Extract the [x, y] coordinate from the center of the cell holding the provided text.  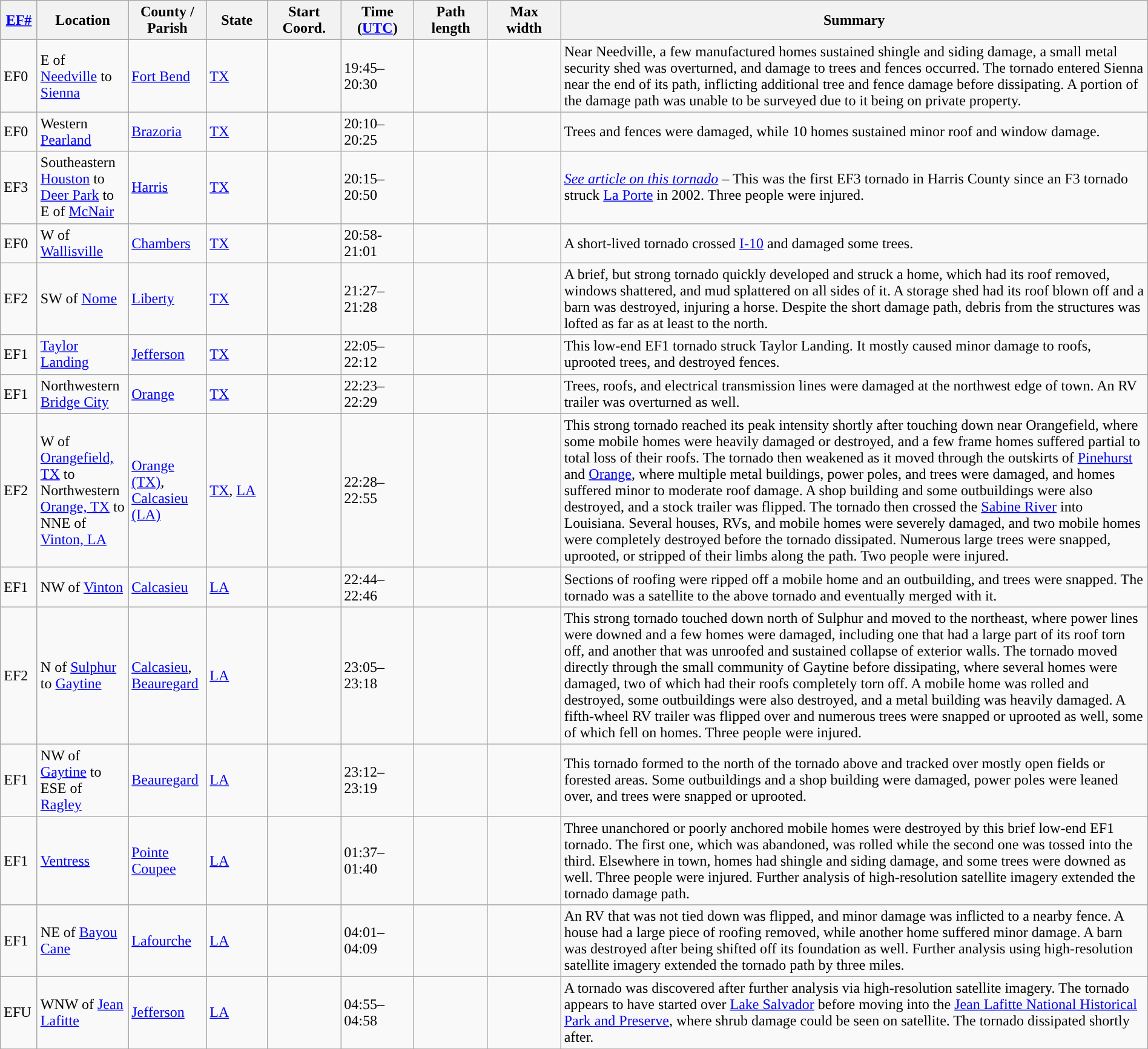
This low-end EF1 tornado struck Taylor Landing. It mostly caused minor damage to roofs, uprooted trees, and destroyed fences. [854, 355]
23:12–23:19 [378, 780]
23:05–23:18 [378, 676]
Trees, roofs, and electrical transmission lines were damaged at the northwest edge of town. An RV trailer was overturned as well. [854, 393]
W of Wallisville [82, 243]
Orange (TX), Calcasieu (LA) [167, 490]
04:55–04:58 [378, 1013]
19:45–20:30 [378, 76]
Calcasieu [167, 587]
Brazoria [167, 132]
Max width [524, 21]
Liberty [167, 299]
Pointe Coupee [167, 860]
County / Parish [167, 21]
Lafourche [167, 941]
See article on this tornado – This was the first EF3 tornado in Harris County since an F3 tornado struck La Porte in 2002. Three people were injured. [854, 188]
Calcasieu, Beauregard [167, 676]
State [237, 21]
A short-lived tornado crossed I-10 and damaged some trees. [854, 243]
Trees and fences were damaged, while 10 homes sustained minor roof and window damage. [854, 132]
20:10–20:25 [378, 132]
EFU [19, 1013]
Fort Bend [167, 76]
Ventress [82, 860]
04:01–04:09 [378, 941]
Start Coord. [304, 21]
NW of Vinton [82, 587]
21:27–21:28 [378, 299]
22:44–22:46 [378, 587]
Summary [854, 21]
NE of Bayou Cane [82, 941]
WNW of Jean Lafitte [82, 1013]
Southeastern Houston to Deer Park to E of McNair [82, 188]
Western Pearland [82, 132]
EF3 [19, 188]
01:37–01:40 [378, 860]
Orange [167, 393]
22:05–22:12 [378, 355]
NW of Gaytine to ESE of Ragley [82, 780]
N of Sulphur to Gaytine [82, 676]
EF# [19, 21]
22:23–22:29 [378, 393]
SW of Nome [82, 299]
W of Orangefield, TX to Northwestern Orange, TX to NNE of Vinton, LA [82, 490]
TX, LA [237, 490]
Time (UTC) [378, 21]
Location [82, 21]
Path length [450, 21]
20:58-21:01 [378, 243]
Chambers [167, 243]
Northwestern Bridge City [82, 393]
22:28–22:55 [378, 490]
Taylor Landing [82, 355]
E of Needville to Sienna [82, 76]
Beauregard [167, 780]
20:15–20:50 [378, 188]
Harris [167, 188]
